Pinpoint the cell where the given text exists, returning its (X, Y) midpoint coordinate. 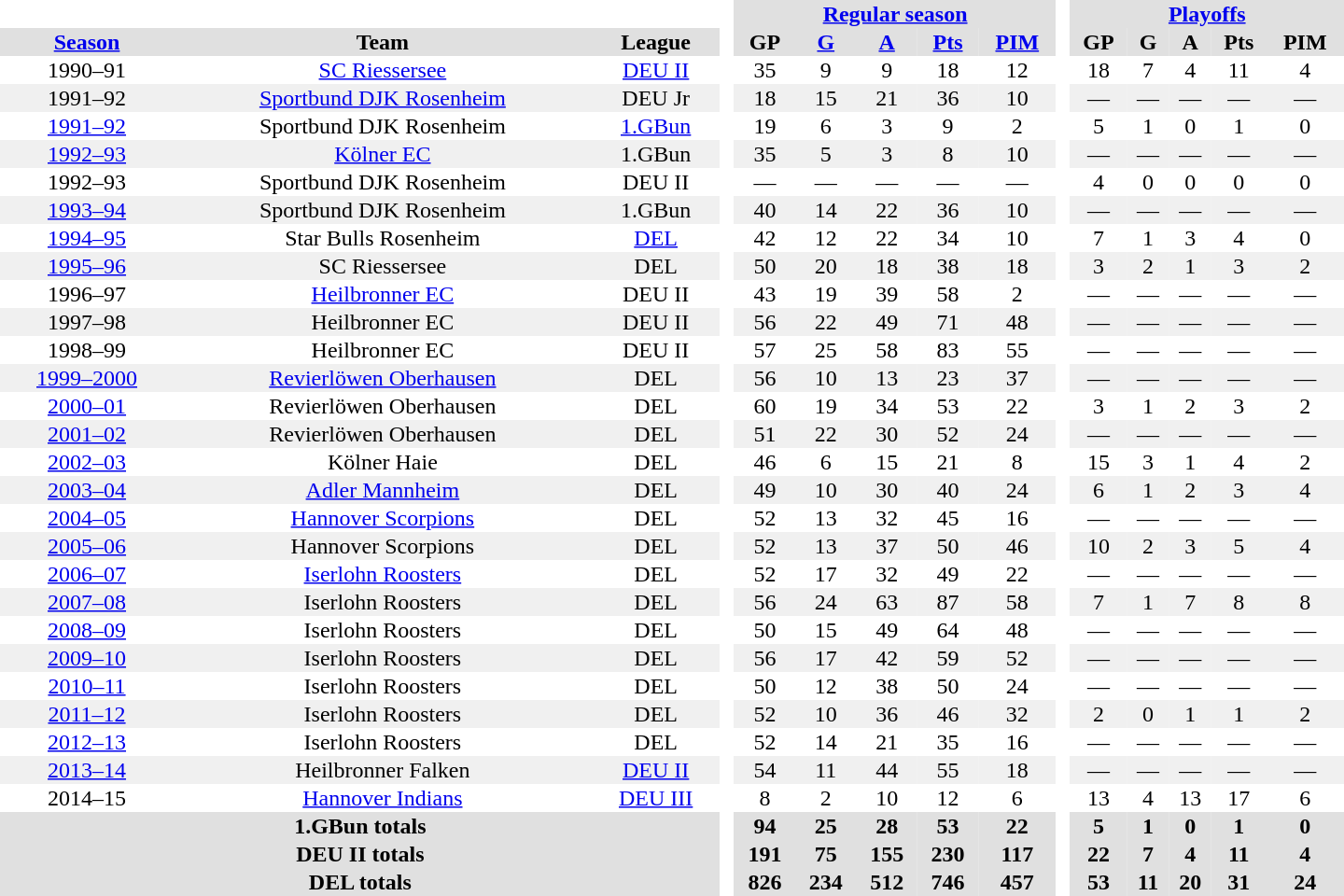
1999–2000 (87, 378)
2005–06 (87, 546)
230 (948, 854)
2004–05 (87, 518)
87 (948, 602)
1.GBun totals (360, 826)
75 (825, 854)
Heilbronner Falken (383, 770)
DEU Jr (656, 98)
94 (765, 826)
155 (887, 854)
45 (948, 518)
2003–04 (87, 490)
2012–13 (87, 742)
2001–02 (87, 434)
28 (887, 826)
39 (887, 294)
Kölner Haie (383, 462)
2011–12 (87, 714)
1996–97 (87, 294)
2002–03 (87, 462)
Season (87, 42)
DEU II totals (360, 854)
Kölner EC (383, 154)
57 (765, 350)
31 (1239, 882)
Team (383, 42)
43 (765, 294)
51 (765, 434)
54 (765, 770)
746 (948, 882)
Hannover Indians (383, 798)
117 (1017, 854)
Regular season (896, 14)
59 (948, 658)
1995–96 (87, 266)
83 (948, 350)
Star Bulls Rosenheim (383, 238)
234 (825, 882)
League (656, 42)
2000–01 (87, 406)
64 (948, 630)
2010–11 (87, 686)
2007–08 (87, 602)
Adler Mannheim (383, 490)
1993–94 (87, 210)
DEU III (656, 798)
1997–98 (87, 322)
71 (948, 322)
1998–99 (87, 350)
512 (887, 882)
60 (765, 406)
2006–07 (87, 574)
Playoffs (1208, 14)
DEL totals (360, 882)
457 (1017, 882)
2008–09 (87, 630)
1990–91 (87, 70)
63 (887, 602)
1994–95 (87, 238)
2009–10 (87, 658)
2013–14 (87, 770)
826 (765, 882)
44 (887, 770)
23 (948, 378)
191 (765, 854)
2014–15 (87, 798)
